Pinpoint the cell where the given text exists, returning its [X, Y] midpoint coordinate. 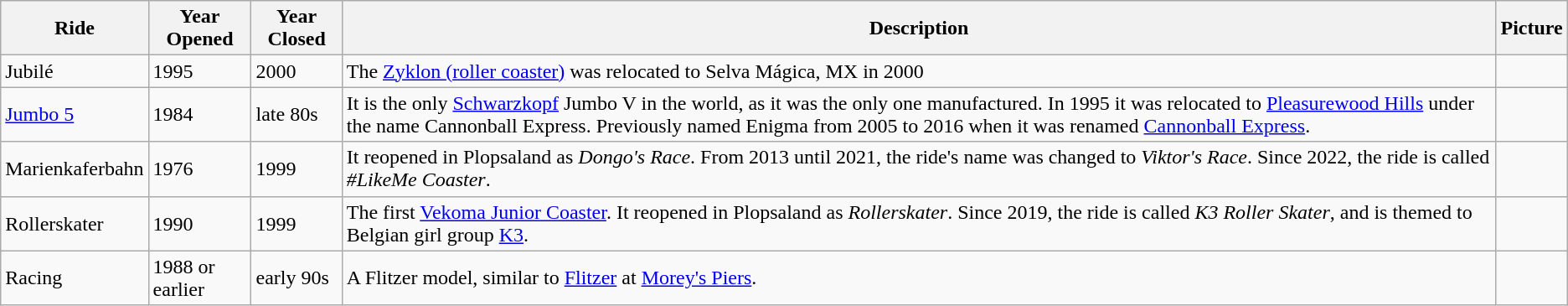
2000 [297, 71]
Description [919, 29]
Picture [1531, 29]
Year Opened [199, 29]
The Zyklon (roller coaster) was relocated to Selva Mágica, MX in 2000 [919, 71]
1988 or earlier [199, 278]
A Flitzer model, similar to Flitzer at Morey's Piers. [919, 278]
Racing [75, 278]
early 90s [297, 278]
Rollerskater [75, 223]
late 80s [297, 114]
1976 [199, 169]
Year Closed [297, 29]
1990 [199, 223]
Jubilé [75, 71]
Marienkaferbahn [75, 169]
Ride [75, 29]
1995 [199, 71]
Jumbo 5 [75, 114]
1984 [199, 114]
